Determine the (x, y) coordinate at the center of the cell enclosing the given text.  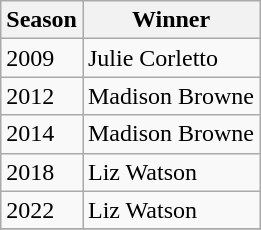
2014 (42, 134)
Winner (170, 20)
2012 (42, 96)
2022 (42, 210)
Season (42, 20)
Julie Corletto (170, 58)
2009 (42, 58)
2018 (42, 172)
